Extract the [x, y] coordinate from the center of the cell holding the provided text.  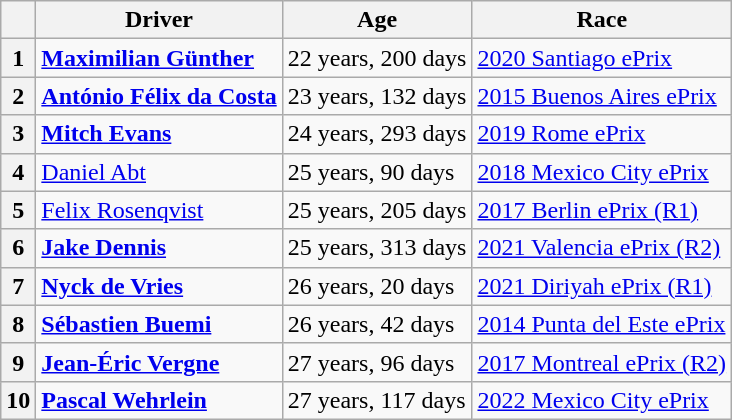
23 years, 132 days [377, 96]
Felix Rosenqvist [159, 210]
Sébastien Buemi [159, 324]
27 years, 117 days [377, 400]
Nyck de Vries [159, 286]
Mitch Evans [159, 134]
2019 Rome ePrix [602, 134]
2017 Berlin ePrix (R1) [602, 210]
9 [18, 362]
2014 Punta del Este ePrix [602, 324]
26 years, 42 days [377, 324]
25 years, 313 days [377, 248]
6 [18, 248]
2018 Mexico City ePrix [602, 172]
Daniel Abt [159, 172]
Jean-Éric Vergne [159, 362]
3 [18, 134]
2017 Montreal ePrix (R2) [602, 362]
2022 Mexico City ePrix [602, 400]
Jake Dennis [159, 248]
1 [18, 58]
5 [18, 210]
24 years, 293 days [377, 134]
2 [18, 96]
7 [18, 286]
Pascal Wehrlein [159, 400]
2020 Santiago ePrix [602, 58]
Driver [159, 20]
26 years, 20 days [377, 286]
Maximilian Günther [159, 58]
25 years, 205 days [377, 210]
4 [18, 172]
10 [18, 400]
8 [18, 324]
2015 Buenos Aires ePrix [602, 96]
Age [377, 20]
22 years, 200 days [377, 58]
Race [602, 20]
António Félix da Costa [159, 96]
27 years, 96 days [377, 362]
25 years, 90 days [377, 172]
2021 Valencia ePrix (R2) [602, 248]
2021 Diriyah ePrix (R1) [602, 286]
